Search for the cell housing the specified text and yield its (X, Y) center coordinate. 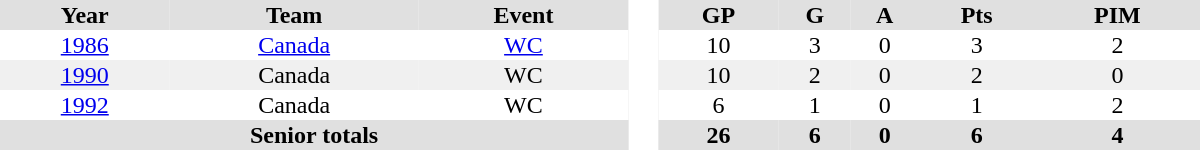
1990 (85, 75)
G (815, 15)
Pts (976, 15)
Year (85, 15)
26 (718, 135)
Team (294, 15)
A (885, 15)
1986 (85, 45)
1992 (85, 105)
Event (524, 15)
GP (718, 15)
Senior totals (314, 135)
PIM (1118, 15)
4 (1118, 135)
